From the cell containing the given text, extract its center point as [x, y] coordinate. 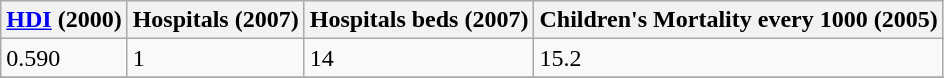
Hospitals (2007) [216, 20]
Children's Mortality every 1000 (2005) [738, 20]
0.590 [64, 58]
1 [216, 58]
Hospitals beds (2007) [419, 20]
15.2 [738, 58]
14 [419, 58]
HDI (2000) [64, 20]
